From the cell containing the given text, extract its center point as (x, y) coordinate. 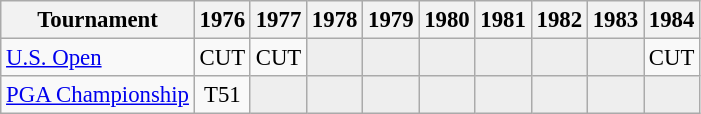
U.S. Open (98, 58)
1983 (615, 20)
1984 (672, 20)
1981 (503, 20)
1977 (278, 20)
1982 (559, 20)
1980 (447, 20)
1976 (222, 20)
1979 (391, 20)
Tournament (98, 20)
1978 (335, 20)
T51 (222, 95)
PGA Championship (98, 95)
